Identify which cell holds the provided text, then report its [x, y] central coordinate. 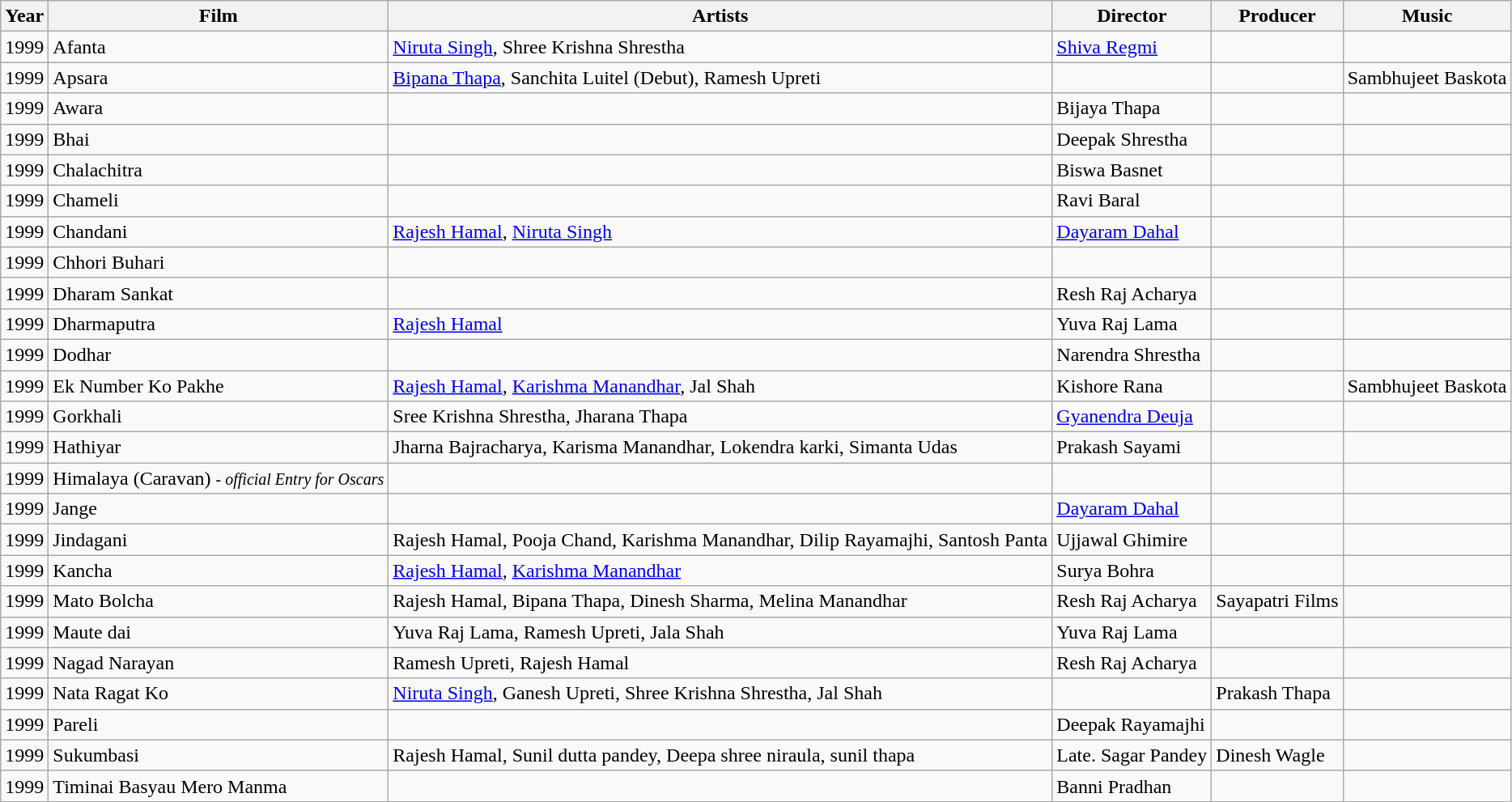
Nata Ragat Ko [219, 694]
Jange [219, 509]
Apsara [219, 78]
Dharmaputra [219, 324]
Rajesh Hamal, Pooja Chand, Karishma Manandhar, Dilip Rayamajhi, Santosh Panta [720, 540]
Sukumbasi [219, 755]
Sree Krishna Shrestha, Jharana Thapa [720, 417]
Sayapatri Films [1277, 601]
Deepak Rayamajhi [1132, 724]
Chalachitra [219, 170]
Hathiyar [219, 448]
Kishore Rana [1132, 386]
Chameli [219, 201]
Chandani [219, 231]
Mato Bolcha [219, 601]
Niruta Singh, Shree Krishna Shrestha [720, 47]
Year [24, 16]
Ramesh Upreti, Rajesh Hamal [720, 663]
Surya Bohra [1132, 571]
Prakash Sayami [1132, 448]
Dodhar [219, 354]
Maute dai [219, 632]
Late. Sagar Pandey [1132, 755]
Pareli [219, 724]
Music [1427, 16]
Shiva Regmi [1132, 47]
Film [219, 16]
Rajesh Hamal [720, 324]
Ek Number Ko Pakhe [219, 386]
Biswa Basnet [1132, 170]
Ujjawal Ghimire [1132, 540]
Timinai Basyau Mero Manma [219, 786]
Kancha [219, 571]
Niruta Singh, Ganesh Upreti, Shree Krishna Shrestha, Jal Shah [720, 694]
Rajesh Hamal, Bipana Thapa, Dinesh Sharma, Melina Manandhar [720, 601]
Rajesh Hamal, Karishma Manandhar [720, 571]
Gyanendra Deuja [1132, 417]
Afanta [219, 47]
Bijaya Thapa [1132, 108]
Bhai [219, 139]
Deepak Shrestha [1132, 139]
Rajesh Hamal, Sunil dutta pandey, Deepa shree niraula, sunil thapa [720, 755]
Bipana Thapa, Sanchita Luitel (Debut), Ramesh Upreti [720, 78]
Narendra Shrestha [1132, 354]
Rajesh Hamal, Karishma Manandhar, Jal Shah [720, 386]
Chhori Buhari [219, 262]
Banni Pradhan [1132, 786]
Artists [720, 16]
Dharam Sankat [219, 293]
Jharna Bajracharya, Karisma Manandhar, Lokendra karki, Simanta Udas [720, 448]
Yuva Raj Lama, Ramesh Upreti, Jala Shah [720, 632]
Himalaya (Caravan) - official Entry for Oscars [219, 478]
Dinesh Wagle [1277, 755]
Awara [219, 108]
Prakash Thapa [1277, 694]
Ravi Baral [1132, 201]
Producer [1277, 16]
Director [1132, 16]
Gorkhali [219, 417]
Nagad Narayan [219, 663]
Rajesh Hamal, Niruta Singh [720, 231]
Jindagani [219, 540]
